Return (x, y) of the center of cell containing provided text 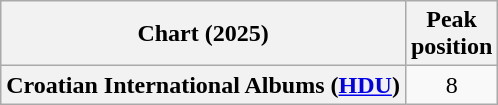
Croatian International Albums (HDU) (204, 85)
Chart (2025) (204, 34)
Peakposition (451, 34)
8 (451, 85)
